Extract the [X, Y] coordinate from the center of the cell holding the provided text.  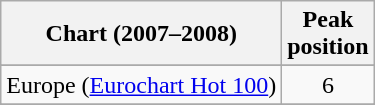
6 [328, 85]
Europe (Eurochart Hot 100) [142, 85]
Chart (2007–2008) [142, 34]
Peakposition [328, 34]
